Pinpoint the cell where the given text exists, returning its [X, Y] midpoint coordinate. 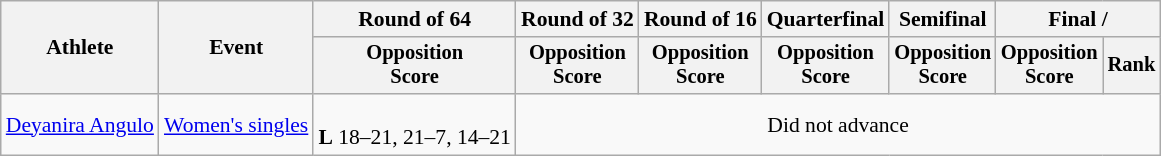
Event [236, 48]
Deyanira Angulo [80, 124]
Round of 32 [578, 19]
Round of 16 [700, 19]
Final / [1078, 19]
Semifinal [942, 19]
Did not advance [838, 124]
L 18–21, 21–7, 14–21 [414, 124]
Quarterfinal [826, 19]
Rank [1132, 66]
Women's singles [236, 124]
Athlete [80, 48]
Round of 64 [414, 19]
